Find where the given text appears and provide that cell's center as [X, Y] coordinate. 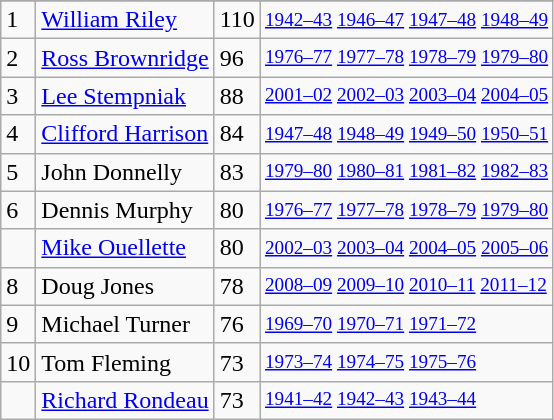
96 [237, 58]
Doug Jones [125, 286]
88 [237, 96]
1979–80 1980–81 1981–82 1982–83 [406, 172]
Tom Fleming [125, 362]
10 [18, 362]
Richard Rondeau [125, 400]
Lee Stempniak [125, 96]
John Donnelly [125, 172]
Michael Turner [125, 324]
Dennis Murphy [125, 210]
3 [18, 96]
1941–42 1942–43 1943–44 [406, 400]
4 [18, 134]
William Riley [125, 20]
1942–43 1946–47 1947–48 1948–49 [406, 20]
1947–48 1948–49 1949–50 1950–51 [406, 134]
5 [18, 172]
83 [237, 172]
1973–74 1974–75 1975–76 [406, 362]
2001–02 2002–03 2003–04 2004–05 [406, 96]
8 [18, 286]
2008–09 2009–10 2010–11 2011–12 [406, 286]
Mike Ouellette [125, 248]
9 [18, 324]
6 [18, 210]
110 [237, 20]
1969–70 1970–71 1971–72 [406, 324]
78 [237, 286]
76 [237, 324]
Ross Brownridge [125, 58]
2002–03 2003–04 2004–05 2005–06 [406, 248]
84 [237, 134]
2 [18, 58]
Clifford Harrison [125, 134]
1 [18, 20]
